Return (x, y) of the center of cell containing provided text 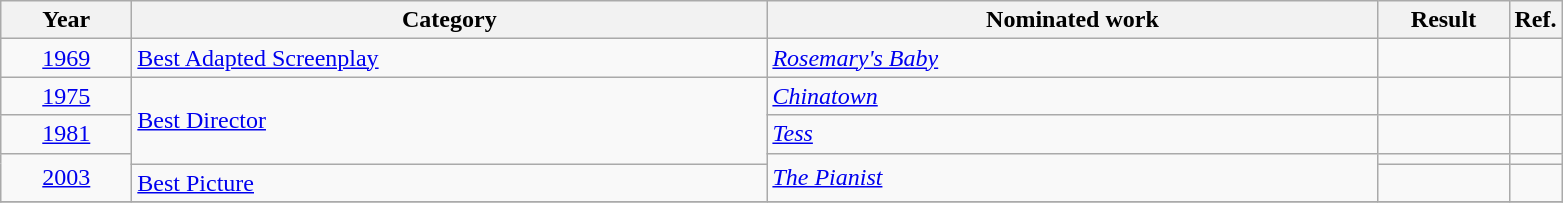
2003 (66, 178)
Best Director (450, 120)
1981 (66, 134)
Category (450, 20)
The Pianist (1072, 178)
Ref. (1536, 20)
Chinatown (1072, 96)
Result (1444, 20)
1975 (66, 96)
1969 (66, 58)
Tess (1072, 134)
Rosemary's Baby (1072, 58)
Year (66, 20)
Best Adapted Screenplay (450, 58)
Best Picture (450, 183)
Nominated work (1072, 20)
